Provide the [x, y] coordinate of the cell's center where the given text is located.  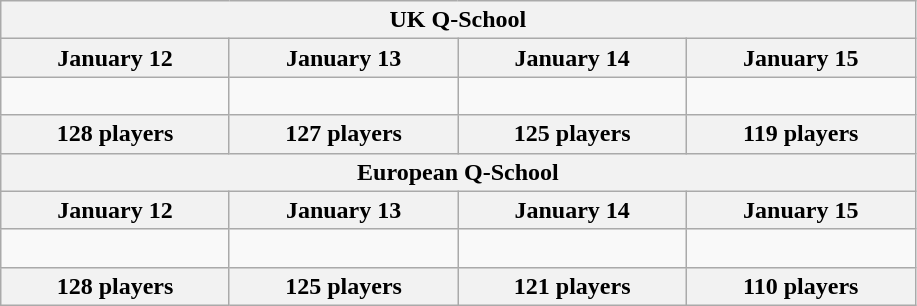
121 players [572, 286]
UK Q-School [458, 20]
119 players [800, 134]
127 players [344, 134]
110 players [800, 286]
European Q-School [458, 172]
